Locate the cell with the specified text and output its [x, y] center coordinate. 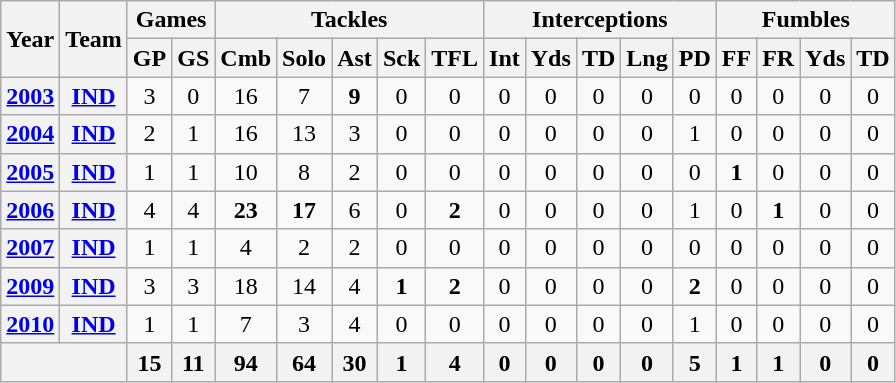
Fumbles [806, 20]
2007 [30, 248]
Interceptions [600, 20]
Cmb [246, 58]
TFL [455, 58]
6 [355, 210]
11 [194, 362]
2009 [30, 286]
Ast [355, 58]
9 [355, 96]
FR [778, 58]
Solo [304, 58]
2006 [30, 210]
15 [149, 362]
Lng [647, 58]
Team [94, 39]
2005 [30, 172]
Tackles [350, 20]
64 [304, 362]
FF [736, 58]
30 [355, 362]
18 [246, 286]
13 [304, 134]
Games [170, 20]
23 [246, 210]
17 [304, 210]
2010 [30, 324]
Sck [401, 58]
GP [149, 58]
GS [194, 58]
14 [304, 286]
2003 [30, 96]
8 [304, 172]
94 [246, 362]
Int [505, 58]
2004 [30, 134]
Year [30, 39]
5 [694, 362]
PD [694, 58]
10 [246, 172]
